Pinpoint the cell where the given text exists, returning its [X, Y] midpoint coordinate. 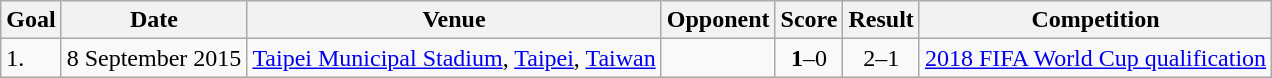
Score [809, 20]
Goal [31, 20]
8 September 2015 [154, 58]
Venue [454, 20]
Taipei Municipal Stadium, Taipei, Taiwan [454, 58]
2018 FIFA World Cup qualification [1095, 58]
1. [31, 58]
2–1 [881, 58]
Opponent [718, 20]
1–0 [809, 58]
Date [154, 20]
Competition [1095, 20]
Result [881, 20]
